Find where the given text appears and provide that cell's center as (X, Y) coordinate. 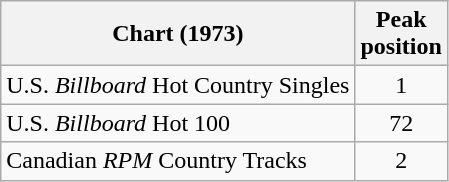
Canadian RPM Country Tracks (178, 161)
Peakposition (401, 34)
72 (401, 123)
1 (401, 85)
U.S. Billboard Hot Country Singles (178, 85)
U.S. Billboard Hot 100 (178, 123)
Chart (1973) (178, 34)
2 (401, 161)
